Scan for the cell matching the given text and deliver its (X, Y) coordinate at center. 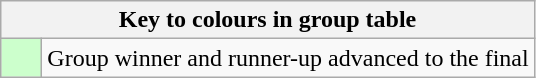
Group winner and runner-up advanced to the final (288, 58)
Key to colours in group table (268, 20)
